Capture the cell that displays the provided text and extract its [X, Y] central coordinate. 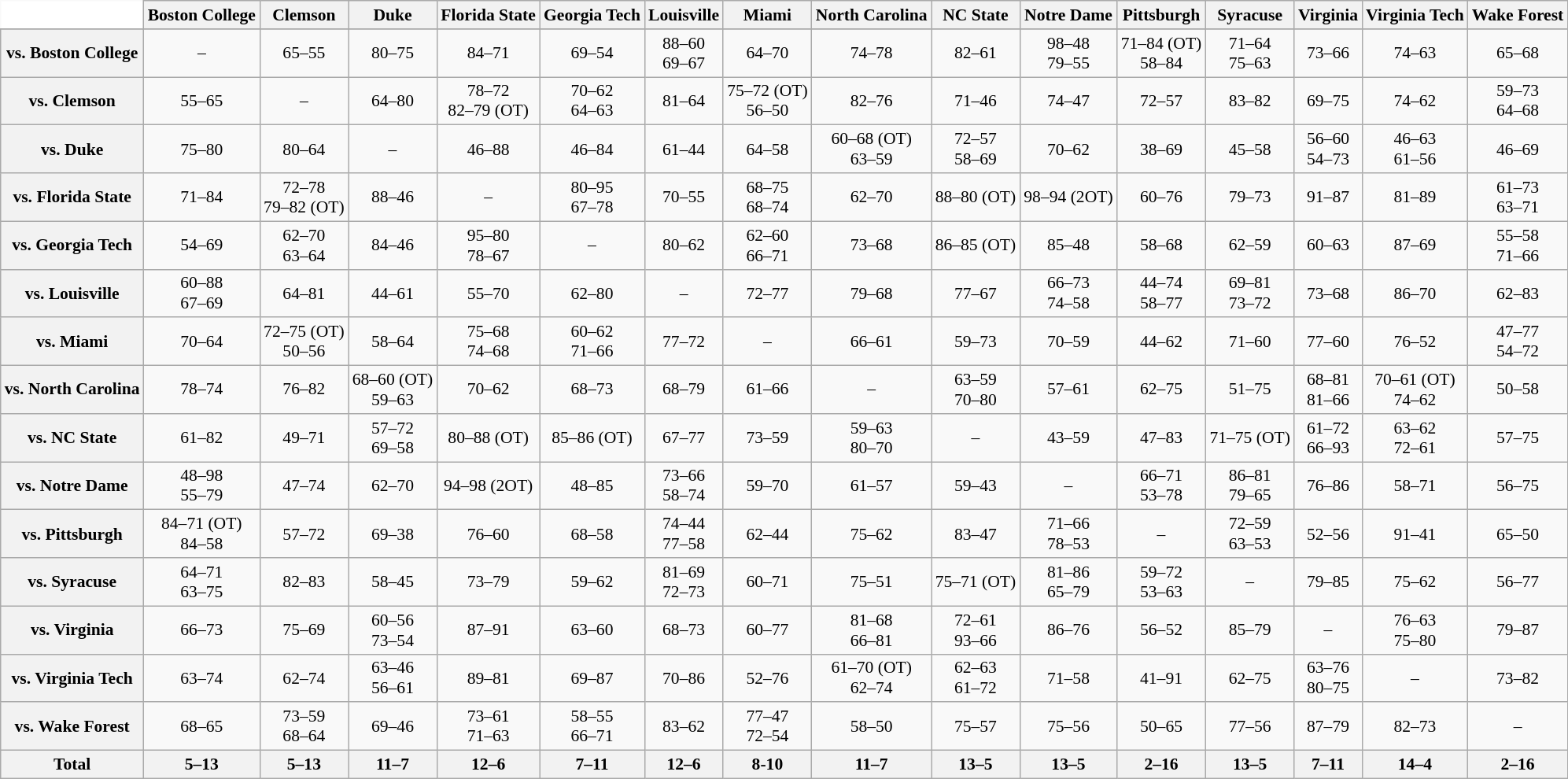
Wake Forest [1518, 15]
46–69 [1518, 150]
Virginia [1328, 15]
74–78 [872, 54]
62–74 [304, 678]
75–56 [1068, 727]
49–71 [304, 437]
56–6054–73 [1328, 150]
89–81 [488, 678]
79–85 [1328, 582]
North Carolina [872, 15]
Georgia Tech [592, 15]
56–75 [1518, 486]
vs. Louisville [72, 293]
44–62 [1161, 342]
Clemson [304, 15]
66–7153–78 [1161, 486]
62–6361–72 [976, 678]
vs. Virginia Tech [72, 678]
73–82 [1518, 678]
80–9567–78 [592, 197]
Pittsburgh [1161, 15]
59–7364–68 [1518, 101]
vs. Wake Forest [72, 727]
64–58 [768, 150]
59–7253–63 [1161, 582]
vs. Georgia Tech [72, 246]
52–76 [768, 678]
84–46 [393, 246]
91–41 [1415, 533]
79–73 [1249, 197]
69–46 [393, 727]
62–7063–64 [304, 246]
82–83 [304, 582]
38–69 [1161, 150]
81–6972–73 [684, 582]
Virginia Tech [1415, 15]
73–59 [768, 437]
43–59 [1068, 437]
87–69 [1415, 246]
62–59 [1249, 246]
72–7879–82 (OT) [304, 197]
65–68 [1518, 54]
57–75 [1518, 437]
Total [72, 765]
41–91 [1161, 678]
59–6380–70 [872, 437]
75–72 (OT)56–50 [768, 101]
58–68 [1161, 246]
vs. Virginia [72, 629]
60–63 [1328, 246]
64–81 [304, 293]
77–4772–54 [768, 727]
71–6678–53 [1068, 533]
61–66 [768, 390]
86–70 [1415, 293]
Florida State [488, 15]
65–55 [304, 54]
46–88 [488, 150]
60–71 [768, 582]
88–46 [393, 197]
58–5566–71 [592, 727]
76–82 [304, 390]
77–60 [1328, 342]
77–72 [684, 342]
vs. Syracuse [72, 582]
70–64 [201, 342]
46–84 [592, 150]
50–65 [1161, 727]
75–71 (OT) [976, 582]
66–73 [201, 629]
58–71 [1415, 486]
72–6193–66 [976, 629]
61–44 [684, 150]
88–80 (OT) [976, 197]
60–77 [768, 629]
76–6375–80 [1415, 629]
47–7754–72 [1518, 342]
47–83 [1161, 437]
62–83 [1518, 293]
74–63 [1415, 54]
vs. Duke [72, 150]
69–87 [592, 678]
62–44 [768, 533]
86–85 (OT) [976, 246]
74–62 [1415, 101]
62–6066–71 [768, 246]
60–68 (OT)63–59 [872, 150]
85–79 [1249, 629]
83–47 [976, 533]
47–74 [304, 486]
vs. Clemson [72, 101]
81–8665–79 [1068, 582]
75–57 [976, 727]
Duke [393, 15]
75–6874–68 [488, 342]
59–62 [592, 582]
56–52 [1161, 629]
60–5673–54 [393, 629]
79–68 [872, 293]
76–52 [1415, 342]
82–61 [976, 54]
45–58 [1249, 150]
79–87 [1518, 629]
55–65 [201, 101]
70–86 [684, 678]
Miami [768, 15]
57–61 [1068, 390]
87–91 [488, 629]
63–4656–61 [393, 678]
68–8181–66 [1328, 390]
95–8078–67 [488, 246]
57–7269–58 [393, 437]
72–77 [768, 293]
70–61 (OT)74–62 [1415, 390]
81–6866–81 [872, 629]
65–50 [1518, 533]
58–45 [393, 582]
NC State [976, 15]
vs. Pittsburgh [72, 533]
vs. Miami [72, 342]
48–85 [592, 486]
70–6264–63 [592, 101]
80–62 [684, 246]
61–57 [872, 486]
73–79 [488, 582]
72–75 (OT)50–56 [304, 342]
64–70 [768, 54]
vs. NC State [72, 437]
70–59 [1068, 342]
87–79 [1328, 727]
64–80 [393, 101]
58–64 [393, 342]
76–60 [488, 533]
51–75 [1249, 390]
71–60 [1249, 342]
69–75 [1328, 101]
71–75 (OT) [1249, 437]
60–8867–69 [201, 293]
74–47 [1068, 101]
85–48 [1068, 246]
85–86 (OT) [592, 437]
62–80 [592, 293]
75–80 [201, 150]
73–6171–63 [488, 727]
59–70 [768, 486]
80–88 (OT) [488, 437]
72–5963–53 [1249, 533]
Louisville [684, 15]
98–4879–55 [1068, 54]
72–57 [1161, 101]
84–71 [488, 54]
68–60 (OT)59–63 [393, 390]
73–5968–64 [304, 727]
61–7363–71 [1518, 197]
68–7568–74 [768, 197]
Boston College [201, 15]
Syracuse [1249, 15]
75–69 [304, 629]
73–6658–74 [684, 486]
66–7374–58 [1068, 293]
14–4 [1415, 765]
69–38 [393, 533]
66–61 [872, 342]
81–64 [684, 101]
88–6069–67 [684, 54]
57–72 [304, 533]
69–54 [592, 54]
83–62 [684, 727]
55–70 [488, 293]
84–71 (OT)84–58 [201, 533]
63–5970–80 [976, 390]
Notre Dame [1068, 15]
78–74 [201, 390]
54–69 [201, 246]
55–5871–66 [1518, 246]
63–60 [592, 629]
64–7163–75 [201, 582]
44–61 [393, 293]
91–87 [1328, 197]
73–66 [1328, 54]
67–77 [684, 437]
61–82 [201, 437]
76–86 [1328, 486]
52–56 [1328, 533]
63–6272–61 [1415, 437]
63–74 [201, 678]
81–89 [1415, 197]
vs. Notre Dame [72, 486]
56–77 [1518, 582]
86–8179–65 [1249, 486]
61–70 (OT)62–74 [872, 678]
70–55 [684, 197]
77–56 [1249, 727]
68–79 [684, 390]
82–73 [1415, 727]
69–8173–72 [1249, 293]
71–46 [976, 101]
60–76 [1161, 197]
60–6271–66 [592, 342]
59–43 [976, 486]
75–51 [872, 582]
8-10 [768, 765]
86–76 [1068, 629]
61–7266–93 [1328, 437]
48–9855–79 [201, 486]
94–98 (2OT) [488, 486]
59–73 [976, 342]
44–7458–77 [1161, 293]
vs. Boston College [72, 54]
71–84 (OT)58–84 [1161, 54]
63–7680–75 [1328, 678]
77–67 [976, 293]
71–6475–63 [1249, 54]
72–5758–69 [976, 150]
vs. Florida State [72, 197]
68–58 [592, 533]
vs. North Carolina [72, 390]
46–6361–56 [1415, 150]
50–58 [1518, 390]
71–84 [201, 197]
82–76 [872, 101]
74–4477–58 [684, 533]
98–94 (2OT) [1068, 197]
71–58 [1068, 678]
80–75 [393, 54]
80–64 [304, 150]
68–65 [201, 727]
78–7282–79 (OT) [488, 101]
58–50 [872, 727]
83–82 [1249, 101]
